Find where the given text appears and provide that cell's center as (X, Y) coordinate. 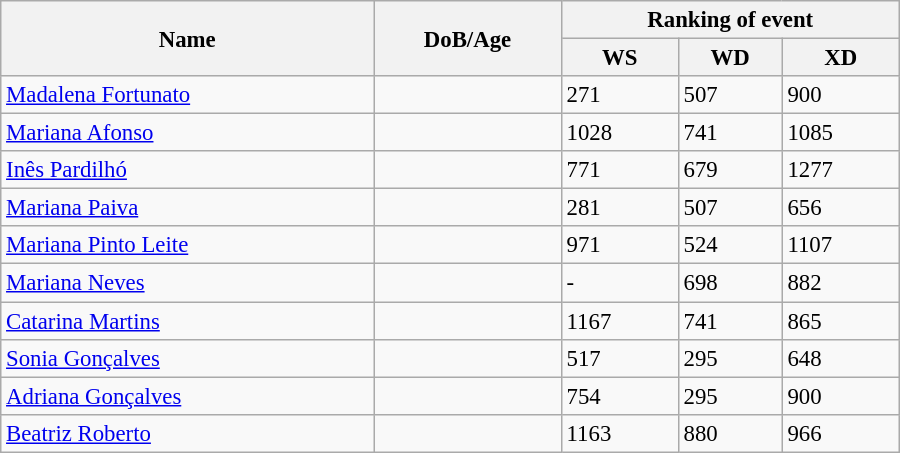
Beatriz Roberto (188, 433)
971 (620, 245)
Adriana Gonçalves (188, 396)
- (620, 283)
XD (840, 58)
771 (620, 170)
1167 (620, 321)
1163 (620, 433)
754 (620, 396)
1277 (840, 170)
656 (840, 208)
517 (620, 358)
Mariana Pinto Leite (188, 245)
865 (840, 321)
Mariana Neves (188, 283)
880 (730, 433)
1107 (840, 245)
Name (188, 38)
281 (620, 208)
679 (730, 170)
524 (730, 245)
882 (840, 283)
966 (840, 433)
DoB/Age (468, 38)
271 (620, 95)
1085 (840, 133)
Inês Pardilhó (188, 170)
698 (730, 283)
WS (620, 58)
Sonia Gonçalves (188, 358)
Ranking of event (730, 20)
Catarina Martins (188, 321)
Mariana Paiva (188, 208)
1028 (620, 133)
WD (730, 58)
648 (840, 358)
Mariana Afonso (188, 133)
Madalena Fortunato (188, 95)
